Determine the [X, Y] coordinate at the center of the cell enclosing the given text.  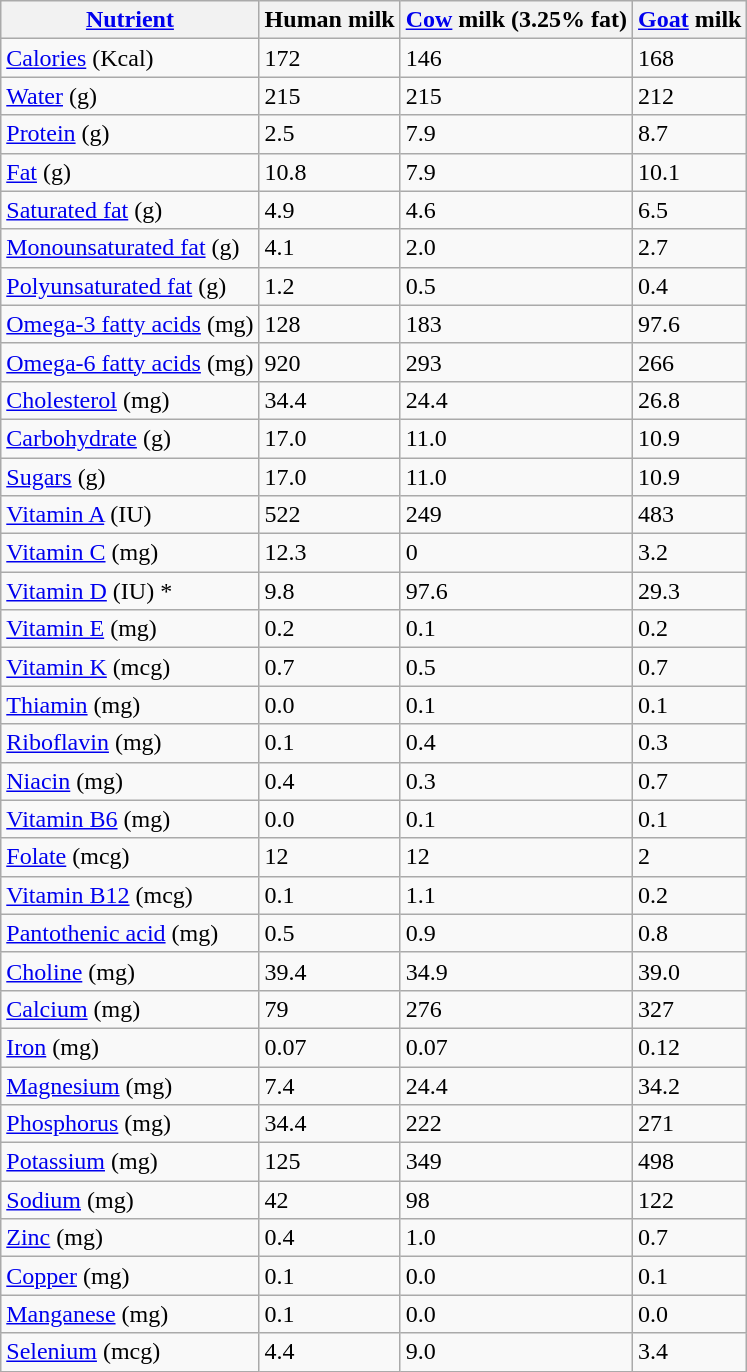
Vitamin A (IU) [130, 515]
Vitamin K (mcg) [130, 667]
Cholesterol (mg) [130, 400]
4.9 [330, 210]
Polyunsaturated fat (g) [130, 286]
Potassium (mg) [130, 1162]
483 [690, 515]
79 [330, 1009]
34.9 [516, 971]
Saturated fat (g) [130, 210]
3.4 [690, 1352]
Vitamin B6 (mg) [130, 819]
Choline (mg) [130, 971]
920 [330, 362]
0.8 [690, 933]
122 [690, 1200]
Riboflavin (mg) [130, 743]
349 [516, 1162]
Folate (mcg) [130, 857]
9.8 [330, 591]
293 [516, 362]
Sugars (g) [130, 477]
98 [516, 1200]
Vitamin E (mg) [130, 629]
Human milk [330, 20]
3.2 [690, 553]
Calories (Kcal) [130, 58]
Phosphorus (mg) [130, 1124]
Fat (g) [130, 172]
34.2 [690, 1085]
Thiamin (mg) [130, 705]
Selenium (mcg) [130, 1352]
Carbohydrate (g) [130, 438]
Nutrient [130, 20]
Calcium (mg) [130, 1009]
Goat milk [690, 20]
26.8 [690, 400]
Iron (mg) [130, 1047]
6.5 [690, 210]
8.7 [690, 134]
4.4 [330, 1352]
7.4 [330, 1085]
249 [516, 515]
146 [516, 58]
0 [516, 553]
Manganese (mg) [130, 1314]
0.12 [690, 1047]
271 [690, 1124]
2.5 [330, 134]
Water (g) [130, 96]
Magnesium (mg) [130, 1085]
29.3 [690, 591]
172 [330, 58]
Vitamin C (mg) [130, 553]
4.1 [330, 248]
1.1 [516, 895]
Niacin (mg) [130, 781]
4.6 [516, 210]
327 [690, 1009]
Copper (mg) [130, 1276]
2.7 [690, 248]
498 [690, 1162]
222 [516, 1124]
Zinc (mg) [130, 1238]
168 [690, 58]
39.0 [690, 971]
1.0 [516, 1238]
Pantothenic acid (mg) [130, 933]
522 [330, 515]
Cow milk (3.25% fat) [516, 20]
9.0 [516, 1352]
128 [330, 324]
39.4 [330, 971]
Sodium (mg) [130, 1200]
183 [516, 324]
10.1 [690, 172]
Vitamin D (IU) * [130, 591]
266 [690, 362]
10.8 [330, 172]
Omega-6 fatty acids (mg) [130, 362]
2 [690, 857]
212 [690, 96]
276 [516, 1009]
125 [330, 1162]
42 [330, 1200]
Protein (g) [130, 134]
0.9 [516, 933]
12.3 [330, 553]
Monounsaturated fat (g) [130, 248]
2.0 [516, 248]
Vitamin B12 (mcg) [130, 895]
Omega-3 fatty acids (mg) [130, 324]
1.2 [330, 286]
